Capture the cell that displays the provided text and extract its [X, Y] central coordinate. 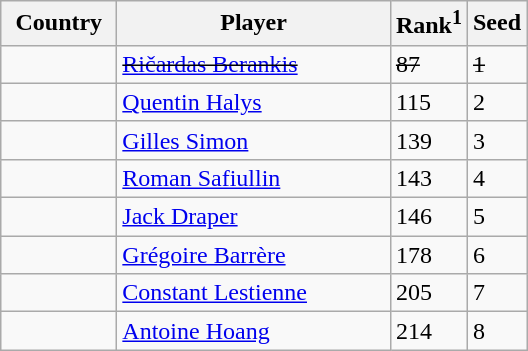
178 [428, 255]
8 [496, 331]
Grégoire Barrère [254, 255]
2 [496, 102]
Gilles Simon [254, 140]
139 [428, 140]
Antoine Hoang [254, 331]
6 [496, 255]
Jack Draper [254, 217]
4 [496, 178]
Quentin Halys [254, 102]
87 [428, 64]
1 [496, 64]
214 [428, 331]
Roman Safiullin [254, 178]
3 [496, 140]
5 [496, 217]
115 [428, 102]
Constant Lestienne [254, 293]
143 [428, 178]
Player [254, 24]
Rank1 [428, 24]
7 [496, 293]
Ričardas Berankis [254, 64]
Seed [496, 24]
146 [428, 217]
Country [59, 24]
205 [428, 293]
